Identify which cell holds the provided text, then report its (X, Y) central coordinate. 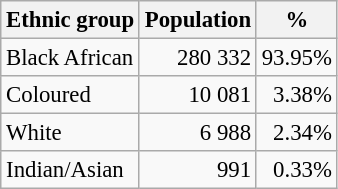
10 081 (198, 95)
2.34% (296, 133)
3.38% (296, 95)
White (70, 133)
6 988 (198, 133)
991 (198, 170)
Black African (70, 58)
Ethnic group (70, 20)
Indian/Asian (70, 170)
280 332 (198, 58)
93.95% (296, 58)
Coloured (70, 95)
0.33% (296, 170)
Population (198, 20)
% (296, 20)
